Return [X, Y] of the center of cell containing provided text 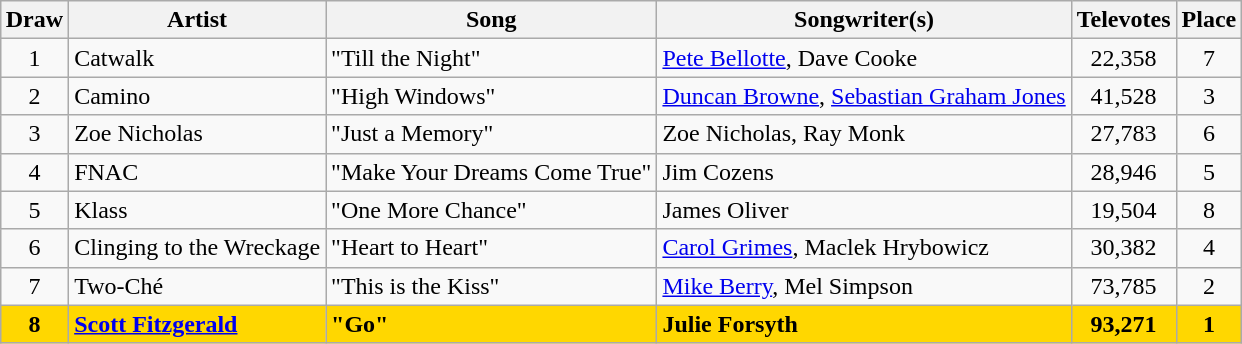
Song [492, 20]
Zoe Nicholas, Ray Monk [864, 134]
Carol Grimes, Maclek Hrybowicz [864, 248]
Two-Ché [198, 286]
19,504 [1124, 210]
28,946 [1124, 172]
"High Windows" [492, 96]
"This is the Kiss" [492, 286]
"One More Chance" [492, 210]
Jim Cozens [864, 172]
"Heart to Heart" [492, 248]
Artist [198, 20]
FNAC [198, 172]
James Oliver [864, 210]
Clinging to the Wreckage [198, 248]
Klass [198, 210]
30,382 [1124, 248]
Duncan Browne, Sebastian Graham Jones [864, 96]
93,271 [1124, 324]
Televotes [1124, 20]
Zoe Nicholas [198, 134]
22,358 [1124, 58]
Julie Forsyth [864, 324]
Place [1209, 20]
Catwalk [198, 58]
27,783 [1124, 134]
"Just a Memory" [492, 134]
Mike Berry, Mel Simpson [864, 286]
Songwriter(s) [864, 20]
Pete Bellotte, Dave Cooke [864, 58]
73,785 [1124, 286]
Camino [198, 96]
"Go" [492, 324]
"Make Your Dreams Come True" [492, 172]
Scott Fitzgerald [198, 324]
41,528 [1124, 96]
"Till the Night" [492, 58]
Draw [34, 20]
